Locate the cell with the specified text and output its (X, Y) center coordinate. 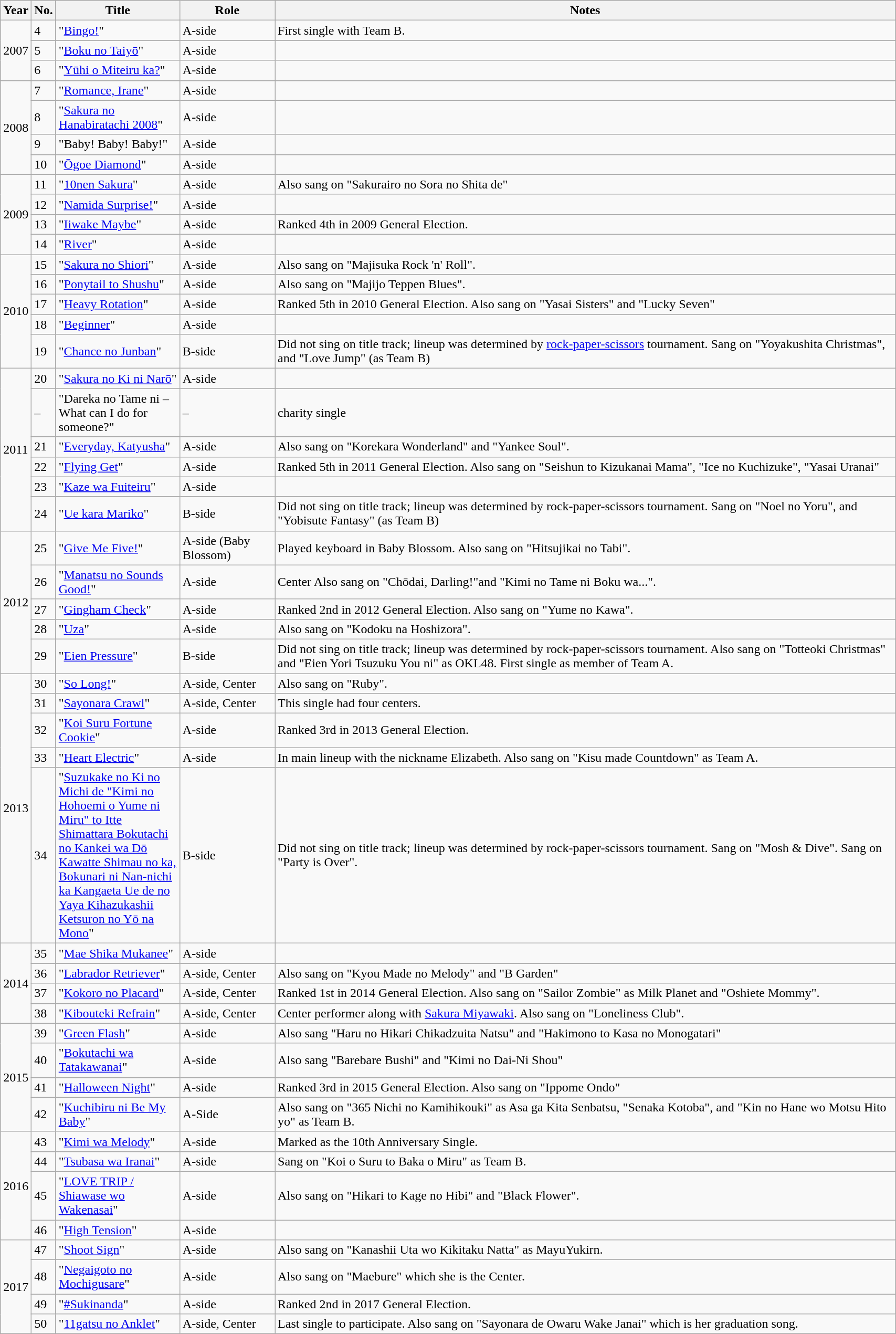
43 (44, 1141)
9 (44, 144)
27 (44, 609)
49 (44, 1304)
"Bokutachi wa Tatakawanai" (118, 1060)
"Koi Suru Fortune Cookie" (118, 731)
"Labrador Retriever" (118, 973)
"Namida Surprise!" (118, 204)
Ranked 1st in 2014 General Election. Also sang on "Sailor Zombie" as Milk Planet and "Oshiete Mommy". (585, 993)
20 (44, 379)
"Give Me Five!" (118, 548)
26 (44, 582)
31 (44, 703)
"Kuchibiru ni Be My Baby" (118, 1114)
"High Tension" (118, 1230)
2011 (16, 449)
Ranked 5th in 2010 General Election. Also sang on "Yasai Sisters" and "Lucky Seven" (585, 304)
38 (44, 1013)
Also sang on "Korekara Wonderland" and "Yankee Soul". (585, 447)
"Negaigoto no Mochigusare" (118, 1277)
Also sang on "Kodoku na Hoshizora". (585, 629)
"Dareka no Tame ni – What can I do for someone?" (118, 413)
15 (44, 264)
2015 (16, 1077)
Did not sing on title track; lineup was determined by rock-paper-scissors tournament. Sang on "Mosh & Dive". Sang on "Party is Over". (585, 856)
"Sakura no Ki ni Narō" (118, 379)
14 (44, 244)
"Boku no Taiyō" (118, 50)
"Eien Pressure" (118, 656)
16 (44, 285)
4 (44, 30)
"Flying Get" (118, 467)
Ranked 4th in 2009 General Election. (585, 224)
"Beginner" (118, 324)
Year (16, 10)
Also sang on "Majijo Teppen Blues". (585, 285)
Also sang "Haru no Hikari Chikadzuita Natsu" and "Hakimono to Kasa no Monogatari" (585, 1033)
"Sakura no Shiori" (118, 264)
A-side (Baby Blossom) (227, 548)
2013 (16, 808)
Also sang on "365 Nichi no Kamihikouki" as Asa ga Kita Senbatsu, "Senaka Kotoba", and "Kin no Hane wo Motsu Hito yo" as Team B. (585, 1114)
6 (44, 70)
"11gatsu no Anklet" (118, 1324)
"Sakura no Hanabiratachi 2008" (118, 118)
"Chance no Junban" (118, 352)
46 (44, 1230)
8 (44, 118)
11 (44, 184)
"Everyday, Katyusha" (118, 447)
33 (44, 758)
"10nen Sakura" (118, 184)
"Kaze wa Fuiteiru" (118, 487)
"Heavy Rotation" (118, 304)
2017 (16, 1287)
17 (44, 304)
42 (44, 1114)
"Kokoro no Placard" (118, 993)
37 (44, 993)
5 (44, 50)
"Tsubasa wa Iranai" (118, 1161)
"Shoot Sign" (118, 1250)
"Ōgoe Diamond" (118, 164)
47 (44, 1250)
charity single (585, 413)
50 (44, 1324)
"Ue kara Mariko" (118, 513)
"Halloween Night" (118, 1087)
"Gingham Check" (118, 609)
7 (44, 90)
Also sang on "Kanashii Uta wo Kikitaku Natta" as MayuYukirn. (585, 1250)
41 (44, 1087)
12 (44, 204)
2012 (16, 602)
Ranked 2nd in 2017 General Election. (585, 1304)
2016 (16, 1185)
2009 (16, 214)
Ranked 5th in 2011 General Election. Also sang on "Seishun to Kizukanai Mama", "Ice no Kuchizuke", "Yasai Uranai" (585, 467)
Ranked 2nd in 2012 General Election. Also sang on "Yume no Kawa". (585, 609)
"Ponytail to Shushu" (118, 285)
Also sang on "Kyou Made no Melody" and "B Garden" (585, 973)
Also sang on "Hikari to Kage no Hibi" and "Black Flower". (585, 1195)
Did not sing on title track; lineup was determined by rock-paper-scissors tournament. Sang on "Noel no Yoru", and "Yobisute Fantasy" (as Team B) (585, 513)
"Baby! Baby! Baby!" (118, 144)
28 (44, 629)
45 (44, 1195)
30 (44, 683)
2014 (16, 983)
Title (118, 10)
"Green Flash" (118, 1033)
34 (44, 856)
22 (44, 467)
Center performer along with Sakura Miyawaki. Also sang on "Loneliness Club". (585, 1013)
First single with Team B. (585, 30)
"Iiwake Maybe" (118, 224)
Did not sing on title track; lineup was determined by rock-paper-scissors tournament. Sang on "Yoyakushita Christmas", and "Love Jump" (as Team B) (585, 352)
Notes (585, 10)
Also sang on "Ruby". (585, 683)
Ranked 3rd in 2013 General Election. (585, 731)
Sang on "Koi o Suru to Baka o Miru" as Team B. (585, 1161)
Also sang "Barebare Bushi" and "Kimi no Dai-Ni Shou" (585, 1060)
32 (44, 731)
Also sang on "Sakurairo no Sora no Shita de" (585, 184)
"Romance, Irane" (118, 90)
"Heart Electric" (118, 758)
36 (44, 973)
2007 (16, 50)
Played keyboard in Baby Blossom. Also sang on "Hitsujikai no Tabi". (585, 548)
A-Side (227, 1114)
18 (44, 324)
19 (44, 352)
This single had four centers. (585, 703)
"Bingo!" (118, 30)
Also sang on "Majisuka Rock 'n' Roll". (585, 264)
Role (227, 10)
35 (44, 953)
Ranked 3rd in 2015 General Election. Also sang on "Ippome Ondo" (585, 1087)
Marked as the 10th Anniversary Single. (585, 1141)
"LOVE TRIP / Shiawase wo Wakenasai" (118, 1195)
21 (44, 447)
"Kibouteki Refrain" (118, 1013)
"#Sukinanda" (118, 1304)
"Yūhi o Miteiru ka?" (118, 70)
"Uza" (118, 629)
23 (44, 487)
"Mae Shika Mukanee" (118, 953)
2010 (16, 311)
"Kimi wa Melody" (118, 1141)
13 (44, 224)
Last single to participate. Also sang on "Sayonara de Owaru Wake Janai" which is her graduation song. (585, 1324)
In main lineup with the nickname Elizabeth. Also sang on "Kisu made Countdown" as Team A. (585, 758)
29 (44, 656)
"So Long!" (118, 683)
10 (44, 164)
48 (44, 1277)
"Sayonara Crawl" (118, 703)
44 (44, 1161)
Also sang on "Maebure" which she is the Center. (585, 1277)
39 (44, 1033)
25 (44, 548)
No. (44, 10)
Center Also sang on "Chōdai, Darling!"and "Kimi no Tame ni Boku wa...". (585, 582)
"Manatsu no Sounds Good!" (118, 582)
24 (44, 513)
2008 (16, 127)
"River" (118, 244)
40 (44, 1060)
